For the text-containing cell, return its midpoint in [X, Y] coordinate format. 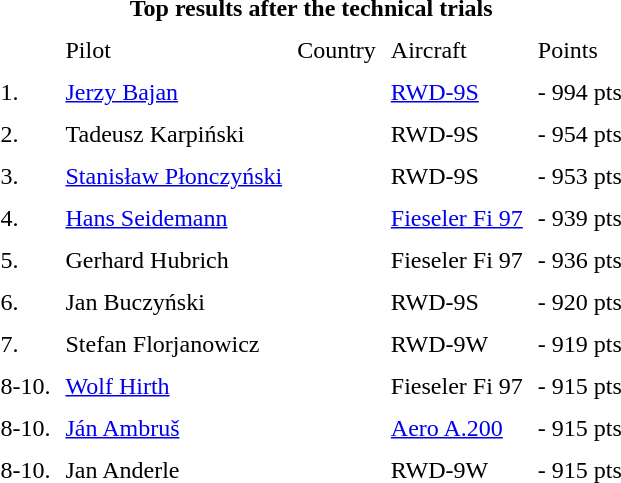
Aircraft [456, 50]
Stefan Florjanowicz [174, 344]
Stanisław Płonczyński [174, 176]
Wolf Hirth [174, 386]
Jan Buczyński [174, 302]
Tadeusz Karpiński [174, 134]
Country [337, 50]
Pilot [174, 50]
RWD-9W [456, 344]
Jerzy Bajan [174, 92]
Hans Seidemann [174, 218]
Ján Ambruš [174, 428]
Aero A.200 [456, 428]
Gerhard Hubrich [174, 260]
